Determine the [x, y] coordinate at the center of the cell enclosing the given text.  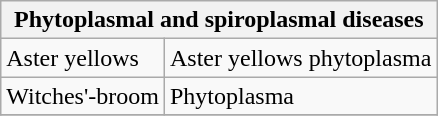
Aster yellows [83, 58]
Aster yellows phytoplasma [300, 58]
Witches'-broom [83, 96]
Phytoplasma [300, 96]
Phytoplasmal and spiroplasmal diseases [219, 20]
